Scan for the cell matching the given text and deliver its [x, y] coordinate at center. 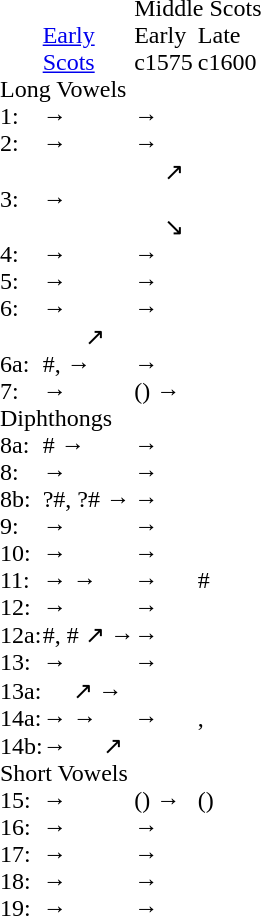
14a: [22, 718]
2: [22, 144]
12a: [22, 634]
1: [22, 116]
6: [22, 308]
16: [22, 828]
15: [22, 800]
14b: [22, 746]
13a: [22, 690]
18: [22, 882]
3: [22, 200]
11: [22, 580]
17: [22, 854]
7: [22, 392]
5: [22, 282]
4: [22, 254]
# → [89, 446]
9: [22, 526]
8: [22, 472]
8a: [22, 446]
Earlyc1575 [166, 49]
6a: [22, 364]
8b: [22, 500]
EarlyScots [89, 49]
#, # ↗ → [89, 634]
10: [22, 554]
12: [22, 608]
↘ [166, 226]
↗ → [89, 690]
13: [22, 662]
?#, ?# → [89, 500]
→ ↗ [89, 746]
#, → [89, 364]
